Return the (x, y) coordinate for the center point of the cell that contains the specified text.  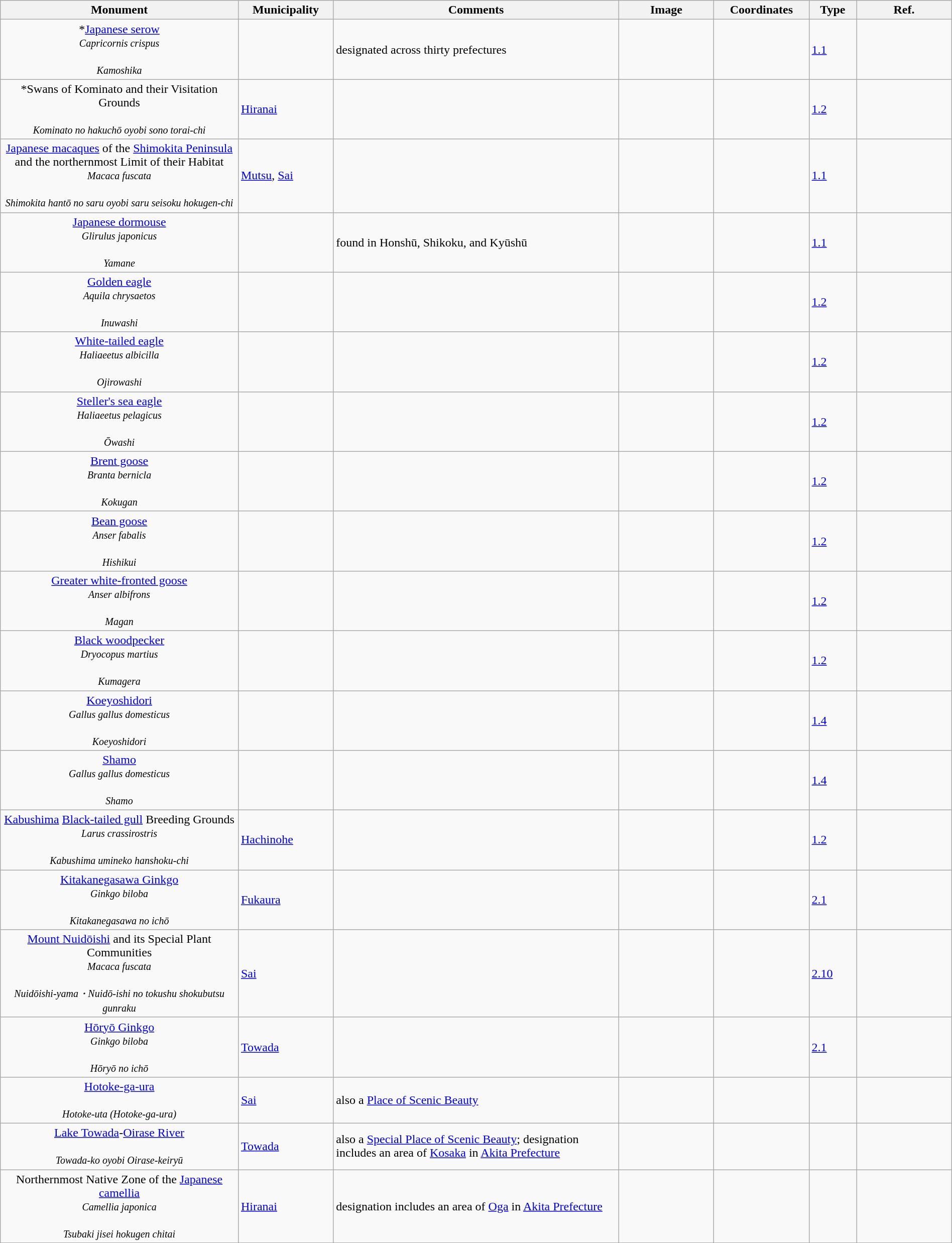
also a Special Place of Scenic Beauty; designation includes an area of Kosaka in Akita Prefecture (476, 1146)
Hachinohe (285, 840)
designated across thirty prefectures (476, 49)
designation includes an area of Oga in Akita Prefecture (476, 1206)
Golden eagleAquila chrysaetosInuwashi (120, 302)
Mutsu, Sai (285, 176)
Hōryō GinkgoGinkgo bilobaHōryō no ichō (120, 1047)
*Swans of Kominato and their Visitation GroundsKominato no hakuchō oyobi sono torai-chi (120, 109)
Kabushima Black-tailed gull Breeding GroundsLarus crassirostrisKabushima umineko hanshoku-chi (120, 840)
Northernmost Native Zone of the Japanese camelliaCamellia japonicaTsubaki jisei hokugen chitai (120, 1206)
Municipality (285, 10)
Hotoke-ga-uraHotoke-uta (Hotoke-ga-ura) (120, 1100)
Steller's sea eagleHaliaeetus pelagicusŌwashi (120, 422)
Bean gooseAnser fabalisHishikui (120, 541)
Mount Nuidōishi and its Special Plant CommunitiesMacaca fuscataNuidōishi-yama・Nuidō-ishi no tokushu shokubutsu gunraku (120, 974)
Monument (120, 10)
White-tailed eagleHaliaeetus albicillaOjirowashi (120, 361)
Fukaura (285, 900)
Comments (476, 10)
KoeyoshidoriGallus gallus domesticusKoeyoshidori (120, 721)
Black woodpeckerDryocopus martiusKumagera (120, 661)
found in Honshū, Shikoku, and Kyūshū (476, 242)
Coordinates (761, 10)
Type (832, 10)
ShamoGallus gallus domesticusShamo (120, 780)
Kitakanegasawa GinkgoGinkgo bilobaKitakanegasawa no ichō (120, 900)
2.10 (832, 974)
Greater white-fronted gooseAnser albifronsMagan (120, 600)
Image (666, 10)
Ref. (904, 10)
*Japanese serowCapricornis crispusKamoshika (120, 49)
Japanese dormouseGlirulus japonicusYamane (120, 242)
Brent gooseBranta berniclaKokugan (120, 481)
Lake Towada-Oirase RiverTowada-ko oyobi Oirase-keiryū (120, 1146)
also a Place of Scenic Beauty (476, 1100)
